Detect which cell encompasses the target text, then output its (x, y) center coordinate. 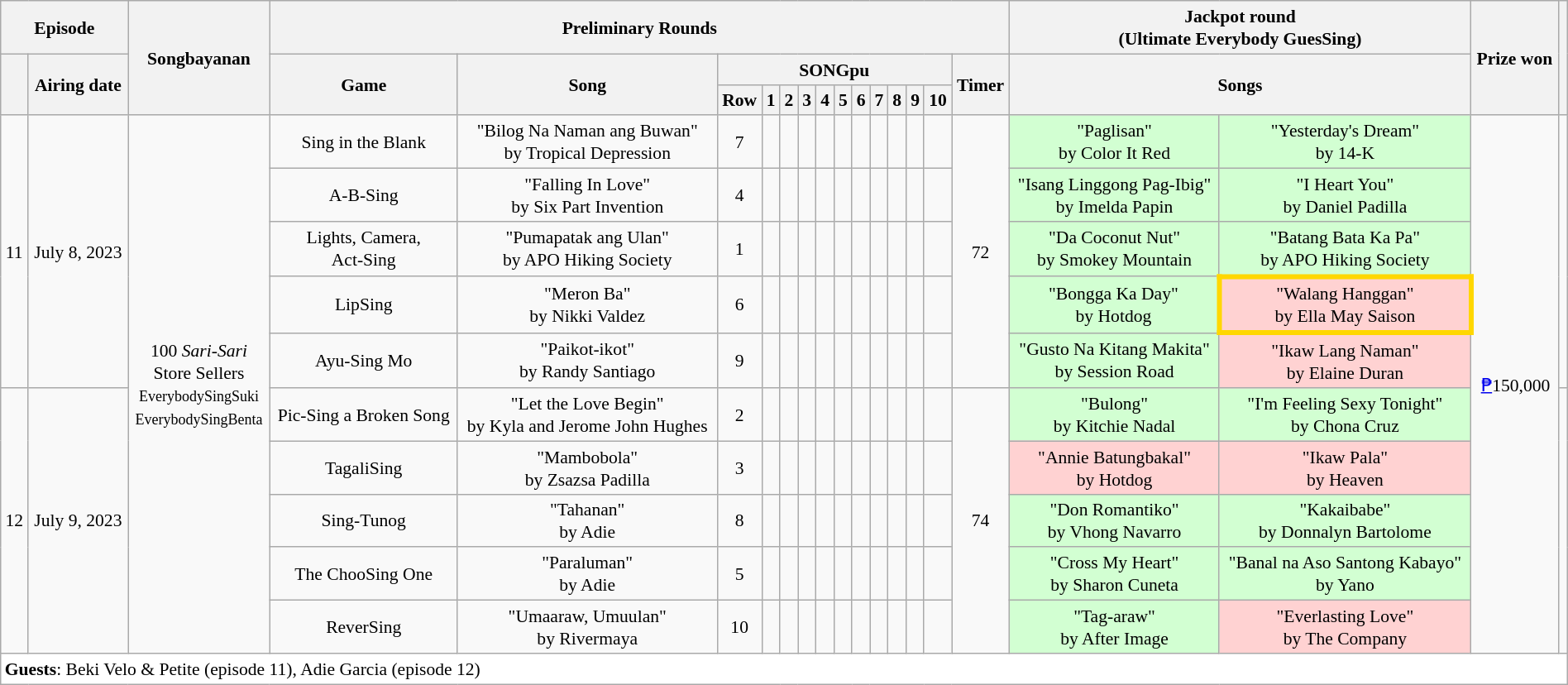
Ayu-Sing Mo (364, 361)
"Mambobola"by Zsazsa Padilla (587, 467)
ReverSing (364, 627)
"Da Coconut Nut"by Smokey Mountain (1115, 249)
"Paglisan"by Color It Red (1115, 142)
₱150,000 (1514, 385)
The ChooSing One (364, 574)
Sing in the Blank (364, 142)
100 Sari-SariStore SellersEverybodySingSukiEverybodySingBenta (198, 385)
"I'm Feeling Sexy Tonight"by Chona Cruz (1345, 414)
"Tag-araw"by After Image (1115, 627)
LipSing (364, 304)
"Isang Linggong Pag-Ibig"by Imelda Papin (1115, 195)
Song (587, 84)
Jackpot round(Ultimate Everybody GuesSing) (1241, 27)
"Gusto Na Kitang Makita"by Session Road (1115, 361)
SONGpu (834, 69)
"Paraluman"by Adie (587, 574)
July 9, 2023 (78, 521)
"Banal na Aso Santong Kabayo"by Yano (1345, 574)
"Don Romantiko"by Vhong Navarro (1115, 520)
"Walang Hanggan"by Ella May Saison (1345, 304)
Lights, Camera,Act-Sing (364, 249)
"Ikaw Pala"by Heaven (1345, 467)
"Batang Bata Ka Pa"by APO Hiking Society (1345, 249)
12 (15, 521)
"Cross My Heart"by Sharon Cuneta (1115, 574)
"Everlasting Love"by The Company (1345, 627)
Airing date (78, 84)
"Tahanan"by Adie (587, 520)
Prize won (1514, 58)
"Umaaraw, Umuulan"by Rivermaya (587, 627)
Guests: Beki Velo & Petite (episode 11), Adie Garcia (episode 12) (784, 668)
"Pumapatak ang Ulan"by APO Hiking Society (587, 249)
"Yesterday's Dream"by 14-K (1345, 142)
Timer (980, 84)
A-B-Sing (364, 195)
"Bilog Na Naman ang Buwan"by Tropical Depression (587, 142)
Sing-Tunog (364, 520)
"Let the Love Begin"by Kyla and Jerome John Hughes (587, 414)
74 (980, 521)
"Bongga Ka Day"by Hotdog (1115, 304)
July 8, 2023 (78, 252)
Songs (1241, 84)
Pic-Sing a Broken Song (364, 414)
Episode (65, 27)
"Annie Batungbakal"by Hotdog (1115, 467)
Row (739, 99)
"Meron Ba"by Nikki Valdez (587, 304)
Preliminary Rounds (640, 27)
11 (15, 252)
Game (364, 84)
"Ikaw Lang Naman"by Elaine Duran (1345, 361)
"I Heart You"by Daniel Padilla (1345, 195)
Songbayanan (198, 58)
"Kakaibabe"by Donnalyn Bartolome (1345, 520)
72 (980, 252)
"Paikot-ikot"by Randy Santiago (587, 361)
"Falling In Love"by Six Part Invention (587, 195)
"Bulong"by Kitchie Nadal (1115, 414)
TagaliSing (364, 467)
